Detect which cell encompasses the target text, then output its [x, y] center coordinate. 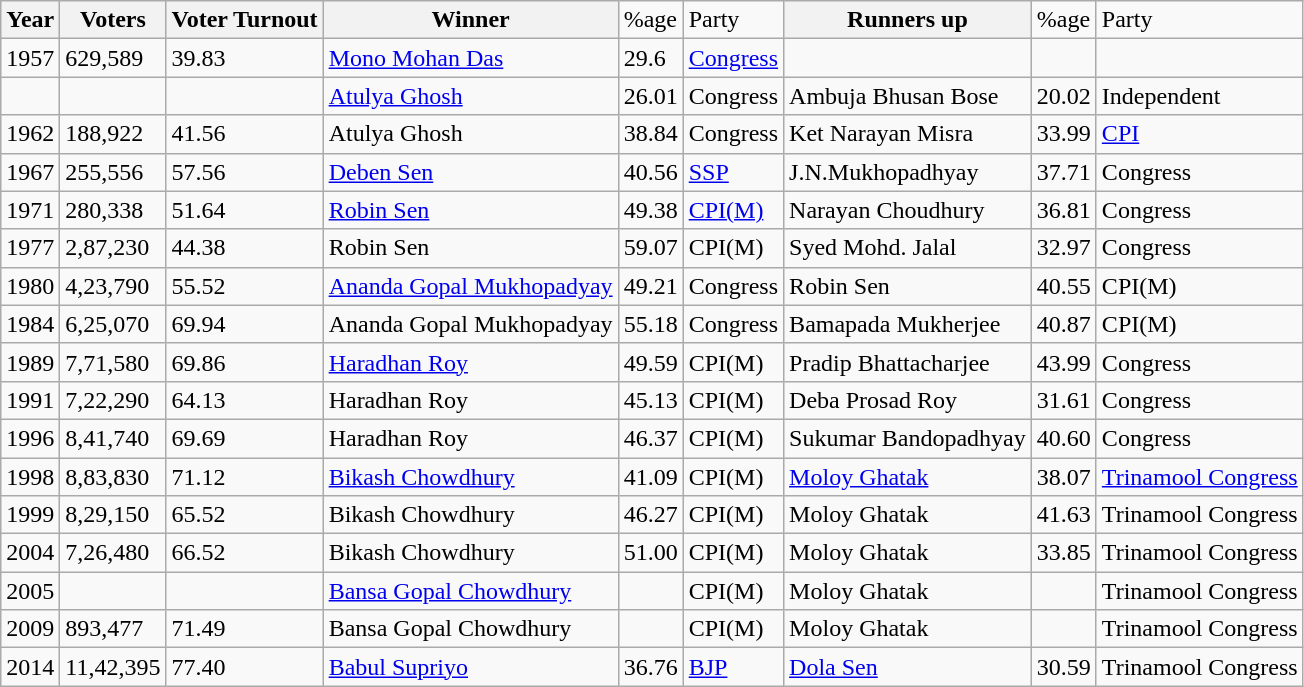
1977 [30, 248]
2009 [30, 629]
Syed Mohd. Jalal [908, 248]
45.13 [650, 400]
49.59 [650, 362]
SSP [733, 172]
CPI [1200, 134]
51.64 [244, 210]
2005 [30, 591]
Narayan Choudhury [908, 210]
629,589 [113, 58]
Year [30, 20]
26.01 [650, 96]
71.12 [244, 477]
1962 [30, 134]
40.55 [1064, 286]
51.00 [650, 553]
40.60 [1064, 438]
280,338 [113, 210]
6,25,070 [113, 324]
69.94 [244, 324]
1991 [30, 400]
Voter Turnout [244, 20]
7,22,290 [113, 400]
32.97 [1064, 248]
69.86 [244, 362]
11,42,395 [113, 667]
1999 [30, 515]
2,87,230 [113, 248]
Independent [1200, 96]
39.83 [244, 58]
1980 [30, 286]
Voters [113, 20]
46.37 [650, 438]
69.69 [244, 438]
1989 [30, 362]
8,29,150 [113, 515]
41.09 [650, 477]
8,83,830 [113, 477]
37.71 [1064, 172]
Pradip Bhattacharjee [908, 362]
1971 [30, 210]
43.99 [1064, 362]
44.38 [244, 248]
Ket Narayan Misra [908, 134]
Deben Sen [470, 172]
65.52 [244, 515]
49.38 [650, 210]
7,71,580 [113, 362]
59.07 [650, 248]
Bamapada Mukherjee [908, 324]
31.61 [1064, 400]
29.6 [650, 58]
40.56 [650, 172]
188,922 [113, 134]
33.99 [1064, 134]
Babul Supriyo [470, 667]
1984 [30, 324]
8,41,740 [113, 438]
55.52 [244, 286]
Ambuja Bhusan Bose [908, 96]
33.85 [1064, 553]
J.N.Mukhopadhyay [908, 172]
Dola Sen [908, 667]
41.63 [1064, 515]
20.02 [1064, 96]
1967 [30, 172]
57.56 [244, 172]
Winner [470, 20]
38.07 [1064, 477]
36.81 [1064, 210]
1957 [30, 58]
49.21 [650, 286]
Mono Mohan Das [470, 58]
77.40 [244, 667]
46.27 [650, 515]
1998 [30, 477]
Runners up [908, 20]
BJP [733, 667]
255,556 [113, 172]
Deba Prosad Roy [908, 400]
4,23,790 [113, 286]
41.56 [244, 134]
38.84 [650, 134]
71.49 [244, 629]
55.18 [650, 324]
7,26,480 [113, 553]
64.13 [244, 400]
1996 [30, 438]
36.76 [650, 667]
2004 [30, 553]
2014 [30, 667]
30.59 [1064, 667]
Sukumar Bandopadhyay [908, 438]
40.87 [1064, 324]
893,477 [113, 629]
66.52 [244, 553]
